Detect which cell encompasses the target text, then output its [X, Y] center coordinate. 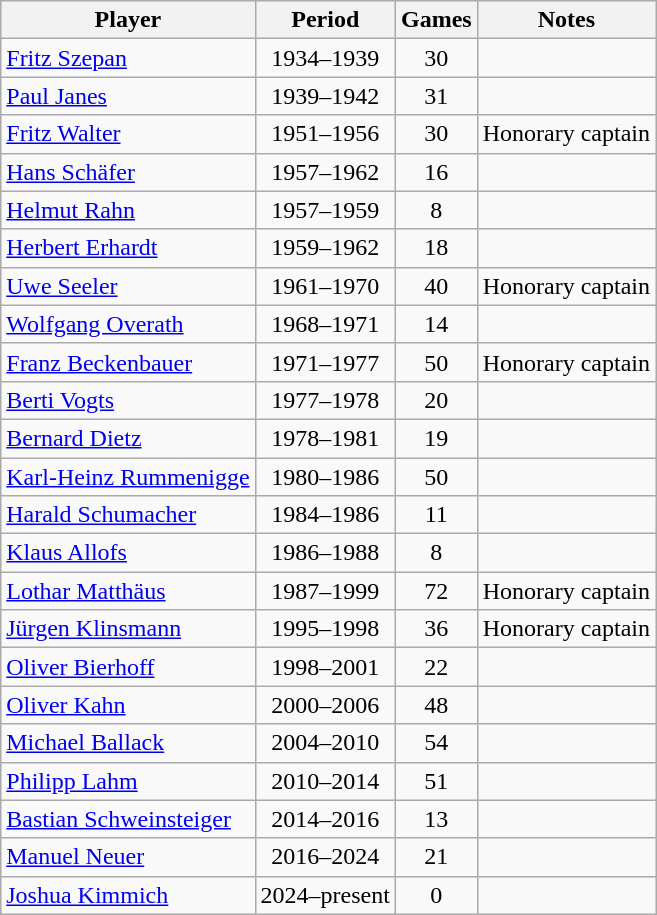
1986–1988 [325, 553]
11 [436, 515]
21 [436, 857]
1951–1956 [325, 134]
2000–2006 [325, 705]
Uwe Seeler [128, 286]
31 [436, 96]
2016–2024 [325, 857]
Franz Beckenbauer [128, 362]
Harald Schumacher [128, 515]
14 [436, 324]
Hans Schäfer [128, 172]
Michael Ballack [128, 743]
18 [436, 248]
13 [436, 819]
1934–1939 [325, 58]
Games [436, 20]
1957–1959 [325, 210]
Oliver Kahn [128, 705]
1939–1942 [325, 96]
16 [436, 172]
2010–2014 [325, 781]
Manuel Neuer [128, 857]
Philipp Lahm [128, 781]
Joshua Kimmich [128, 895]
0 [436, 895]
2024–present [325, 895]
19 [436, 438]
Paul Janes [128, 96]
Bernard Dietz [128, 438]
1968–1971 [325, 324]
1987–1999 [325, 591]
2014–2016 [325, 819]
20 [436, 400]
1984–1986 [325, 515]
Lothar Matthäus [128, 591]
Bastian Schweinsteiger [128, 819]
Jürgen Klinsmann [128, 629]
51 [436, 781]
Period [325, 20]
1971–1977 [325, 362]
Wolfgang Overath [128, 324]
1995–1998 [325, 629]
1980–1986 [325, 477]
22 [436, 667]
Karl-Heinz Rummenigge [128, 477]
Oliver Bierhoff [128, 667]
2004–2010 [325, 743]
Player [128, 20]
72 [436, 591]
Fritz Szepan [128, 58]
1957–1962 [325, 172]
1959–1962 [325, 248]
Herbert Erhardt [128, 248]
48 [436, 705]
36 [436, 629]
40 [436, 286]
Berti Vogts [128, 400]
1961–1970 [325, 286]
Klaus Allofs [128, 553]
Fritz Walter [128, 134]
Notes [566, 20]
54 [436, 743]
Helmut Rahn [128, 210]
1977–1978 [325, 400]
1998–2001 [325, 667]
1978–1981 [325, 438]
